Locate the cell with the specified text and output its (X, Y) center coordinate. 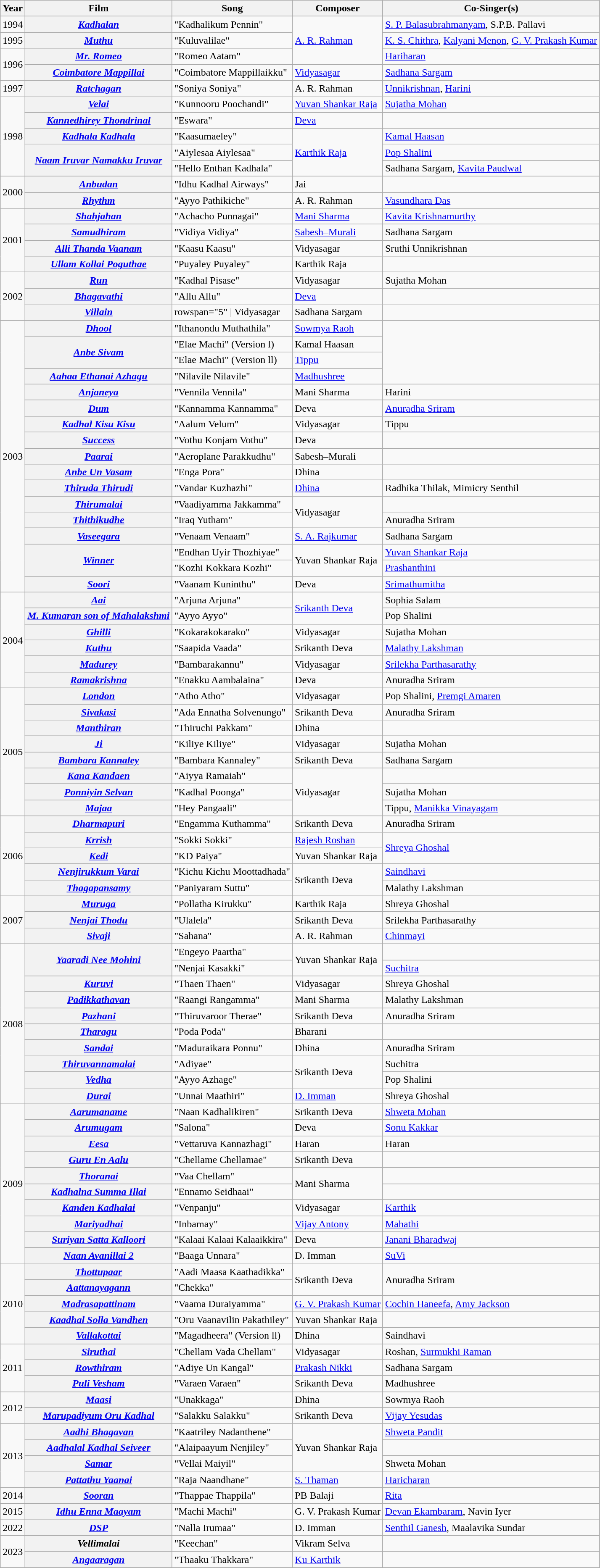
"Venaam Venaam" (232, 536)
"Salakku Salakku" (232, 1415)
2015 (13, 1512)
"Poda Poda" (232, 1032)
Vallakottai (98, 1336)
"Raja Naandhane" (232, 1479)
Vedha (98, 1080)
"Thappae Thappila" (232, 1496)
2009 (13, 1184)
Anbe Un Vasam (98, 472)
Aarumaname (98, 1112)
"Adiyae" (232, 1064)
"Puyaley Puyaley" (232, 264)
"Bambara Kannaley" (232, 760)
"Nalla Irumaa" (232, 1528)
Bharani (338, 1032)
1996 (13, 64)
Cochin Haneefa, Amy Jackson (491, 1304)
Aattanayagann (98, 1288)
S. Thaman (338, 1479)
Sadhana Sargam, Kavita Paudwal (491, 168)
"Unakkaga" (232, 1400)
Sivaji (98, 936)
Sooran (98, 1496)
"Baaga Unnara" (232, 1256)
"Allu Allu" (232, 296)
Pop Shalini, Premgi Amaren (491, 696)
Kadhalan (98, 24)
"Thaen Thaen" (232, 984)
"Chellame Chellamae" (232, 1160)
Thirumalai (98, 504)
Roshan, Surmukhi Raman (491, 1352)
"Keechan" (232, 1544)
DSP (98, 1528)
"Adiye Un Kangal" (232, 1368)
Kana Kandaen (98, 776)
Shweta Pandit (491, 1431)
2011 (13, 1368)
Suriyan Satta Kalloori (98, 1240)
Muthu (98, 40)
S. P. Balasubrahmanyam, S.P.B. Pallavi (491, 24)
Devan Ekambaram, Navin Iyer (491, 1512)
Harini (491, 392)
"Naan Kadhalikiren" (232, 1112)
"Vaa Chellam" (232, 1176)
"Sahana" (232, 936)
Kadhal Kisu Kisu (98, 424)
Marupadiyum Oru Kadhal (98, 1415)
"Idhu Kadhal Airways" (232, 184)
Angaaragan (98, 1560)
Madurey (98, 664)
Samudhiram (98, 232)
2022 (13, 1528)
K. S. Chithra, Kalyani Menon, G. V. Prakash Kumar (491, 40)
Vijay Yesudas (491, 1415)
"Coimbatore Mappillaikku" (232, 72)
"Raangi Rangamma" (232, 1000)
Thiruda Thirudi (98, 488)
2003 (13, 456)
"Eswara" (232, 120)
"Romeo Aatam" (232, 56)
"Saapida Vaada" (232, 648)
"Venpanju" (232, 1208)
2002 (13, 296)
Muruga (98, 904)
"Endhan Uyir Thozhiyae" (232, 552)
Siruthai (98, 1352)
"Kadhalikum Pennin" (232, 24)
"Enga Pora" (232, 472)
Ponniyin Selvan (98, 792)
Rajesh Roshan (338, 840)
Sonu Kakkar (491, 1128)
Naan Avanillai 2 (98, 1256)
Vasundhara Das (491, 200)
Dhool (98, 328)
M. Kumaran son of Mahalakshmi (98, 616)
Janani Bharadwaj (491, 1240)
1998 (13, 136)
Karthik (491, 1208)
"Thiruvaroor Therae" (232, 1016)
"Kannamma Kannamma" (232, 408)
"Kiliye Kiliye" (232, 744)
"Vaanam Kuninthu" (232, 584)
Vaseegara (98, 536)
"Ayyo Pathikiche" (232, 200)
S. A. Rajkumar (338, 536)
"Kadhal Poonga" (232, 792)
2010 (13, 1304)
Sivakasi (98, 712)
"Hello Enthan Kadhala" (232, 168)
Ji (98, 744)
PB Balaji (338, 1496)
"Nilavile Nilavile" (232, 376)
"Atho Atho" (232, 696)
Nenjirukkum Varai (98, 872)
Sophia Salam (491, 600)
Maasi (98, 1400)
"Hey Pangaali" (232, 808)
"Ulalela" (232, 920)
Tharagu (98, 1032)
"Chekka" (232, 1288)
Kuthu (98, 648)
2000 (13, 192)
Pazhani (98, 1016)
Velai (98, 104)
Ramakrishna (98, 680)
"Sokki Sokki" (232, 840)
Kanden Kadhalai (98, 1208)
"Vaadiyamma Jakkamma" (232, 504)
"Paniyaram Suttu" (232, 888)
Idhu Enna Maayam (98, 1512)
Rhythm (98, 200)
"Aiylesaa Aiylesaa" (232, 152)
"KD Paiya" (232, 856)
Sandai (98, 1048)
Majaa (98, 808)
"Vothu Konjam Vothu" (232, 440)
"Kaasu Kaasu" (232, 248)
Madrasapattinam (98, 1304)
"Alaipaayum Nenjiley" (232, 1447)
"Chellam Vada Chellam" (232, 1352)
1995 (13, 40)
"Elae Machi" (Version l) (232, 344)
Kaadhal Solla Vandhen (98, 1320)
Dharmapuri (98, 824)
Ratchagan (98, 88)
Krrish (98, 840)
2012 (13, 1408)
Jai (338, 184)
"Ithanondu Muthathila" (232, 328)
Guru En Aalu (98, 1160)
"Soniya Soniya" (232, 88)
"Iraq Yutham" (232, 520)
Bambara Kannaley (98, 760)
"Inbamay" (232, 1224)
Prakash Nikki (338, 1368)
"Ayyo Azhage" (232, 1080)
"Varaen Varaen" (232, 1384)
"Unnai Maathiri" (232, 1096)
rowspan="5" | Vidyasagar (232, 312)
SuVi (491, 1256)
"Vettaruva Kannazhagi" (232, 1144)
"Kunnooru Poochandi" (232, 104)
2023 (13, 1552)
"Kichu Kichu Moottadhada" (232, 872)
"Ada Ennatha Solvenungo" (232, 712)
Senthil Ganesh, Maalavika Sundar (491, 1528)
"Thaaku Thakkara" (232, 1560)
"Ennamo Seidhaai" (232, 1192)
"Oru Vaanavilin Pakathiley" (232, 1320)
Winner (98, 560)
1997 (13, 88)
Thoranai (98, 1176)
"Engamma Kuthamma" (232, 824)
Aahaa Ethanai Azhagu (98, 376)
2006 (13, 856)
"Machi Machi" (232, 1512)
Film (98, 8)
Eesa (98, 1144)
Shahjahan (98, 216)
Mahathi (491, 1224)
"Aadi Maasa Kaathadikka" (232, 1272)
"Salona" (232, 1128)
"Engeyo Paartha" (232, 952)
Coimbatore Mappillai (98, 72)
"Kokarakokarako" (232, 632)
Rowthiram (98, 1368)
"Aalum Velum" (232, 424)
Year (13, 8)
2008 (13, 1023)
Naam Iruvar Namakku Iruvar (98, 160)
Composer (338, 8)
"Ayyo Ayyo" (232, 616)
Srimathumitha (491, 584)
2013 (13, 1455)
Vikram Selva (338, 1544)
"Vandar Kuzhazhi" (232, 488)
Arumugam (98, 1128)
Co-Singer(s) (491, 8)
Ullam Kollai Poguthae (98, 264)
"Kaasumaeley" (232, 136)
"Vidiya Vidiya" (232, 232)
Prashanthini (491, 568)
"Kozhi Kokkara Kozhi" (232, 568)
Aai (98, 600)
Song (232, 8)
1994 (13, 24)
2005 (13, 752)
Kannedhirey Thondrinal (98, 120)
"Vaama Duraiyamma" (232, 1304)
Aadhi Bhagavan (98, 1431)
Hariharan (491, 56)
2001 (13, 240)
2014 (13, 1496)
Vellimalai (98, 1544)
"Aeroplane Parakkudhu" (232, 456)
Run (98, 280)
Radhika Thilak, Mimicry Senthil (491, 488)
Tippu, Manikka Vinayagam (491, 808)
Kuruvi (98, 984)
Thagapansamy (98, 888)
"Bambarakannu" (232, 664)
"Vennila Vennila" (232, 392)
Padikkathavan (98, 1000)
Nenjai Thodu (98, 920)
"Nenjai Kasakki" (232, 968)
Kadhala Kadhala (98, 136)
Mariyadhai (98, 1224)
Anbe Sivam (98, 352)
"Achacho Punnagai" (232, 216)
Haricharan (491, 1479)
Sruthi Unnikrishnan (491, 248)
Soori (98, 584)
Vijay Antony (338, 1224)
Rita (491, 1496)
Manthiran (98, 728)
Aadhalal Kadhal Seiveer (98, 1447)
Unnikrishnan, Harini (491, 88)
"Vellai Maiyil" (232, 1463)
Puli Vesham (98, 1384)
Kedi (98, 856)
Ghilli (98, 632)
Thithikudhe (98, 520)
Kadhalna Summa Illai (98, 1192)
Chinmayi (491, 936)
2004 (13, 640)
Thiruvannamalai (98, 1064)
"Thiruchi Pakkam" (232, 728)
Kavita Krishnamurthy (491, 216)
"Magadheera" (Version ll) (232, 1336)
Alli Thanda Vaanam (98, 248)
"Kuluvalilae" (232, 40)
Success (98, 440)
Ku Karthik (338, 1560)
Dum (98, 408)
London (98, 696)
Villain (98, 312)
2007 (13, 920)
"Arjuna Arjuna" (232, 600)
"Aiyya Ramaiah" (232, 776)
"Maduraikara Ponnu" (232, 1048)
Paarai (98, 456)
Pattathu Yaanai (98, 1479)
"Pollatha Kirukku" (232, 904)
Bhagavathi (98, 296)
"Enakku Aambalaina" (232, 680)
"Kalaai Kalaai Kalaaikkira" (232, 1240)
Yaaradi Nee Mohini (98, 960)
Durai (98, 1096)
"Kaatriley Nadanthene" (232, 1431)
"Elae Machi" (Version ll) (232, 360)
Mr. Romeo (98, 56)
Samar (98, 1463)
Anjaneya (98, 392)
Anbudan (98, 184)
Thottupaar (98, 1272)
"Kadhal Pisase" (232, 280)
